Determine the (x, y) coordinate at the center of the cell enclosing the given text.  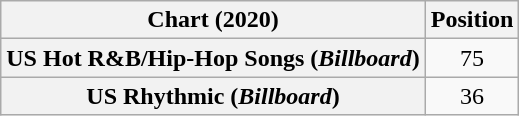
US Rhythmic (Billboard) (213, 96)
36 (472, 96)
75 (472, 58)
Position (472, 20)
US Hot R&B/Hip-Hop Songs (Billboard) (213, 58)
Chart (2020) (213, 20)
